Scan for the cell matching the given text and deliver its (X, Y) coordinate at center. 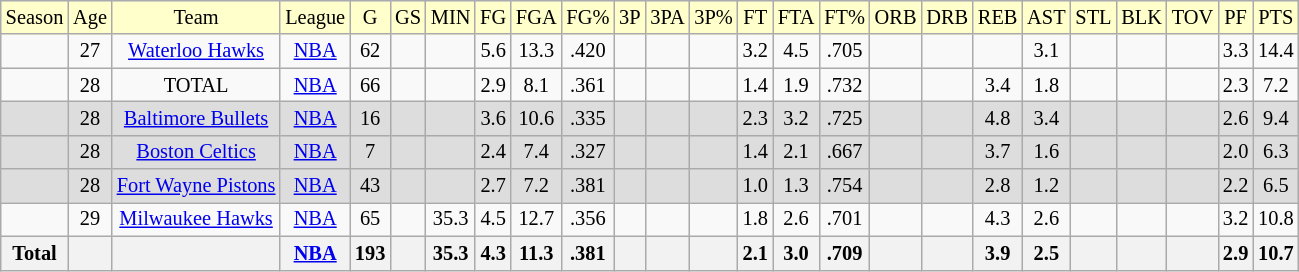
8.1 (536, 85)
10.8 (1276, 219)
27 (90, 51)
7.4 (536, 152)
10.6 (536, 118)
3P (630, 17)
.701 (844, 219)
FGA (536, 17)
3.0 (796, 253)
FG% (588, 17)
29 (90, 219)
TOTAL (196, 85)
13.3 (536, 51)
FT% (844, 17)
Boston Celtics (196, 152)
2.7 (493, 186)
2.8 (998, 186)
12.7 (536, 219)
16 (370, 118)
.420 (588, 51)
14.4 (1276, 51)
3PA (667, 17)
2.5 (1046, 253)
.725 (844, 118)
6.5 (1276, 186)
5.6 (493, 51)
MIN (450, 17)
66 (370, 85)
.705 (844, 51)
.667 (844, 152)
2.4 (493, 152)
10.7 (1276, 253)
65 (370, 219)
Age (90, 17)
Season (34, 17)
2.2 (1236, 186)
Baltimore Bullets (196, 118)
REB (998, 17)
3.3 (1236, 51)
.361 (588, 85)
3.7 (998, 152)
9.4 (1276, 118)
7 (370, 152)
3.6 (493, 118)
.732 (844, 85)
.335 (588, 118)
League (315, 17)
Team (196, 17)
.709 (844, 253)
Total (34, 253)
FG (493, 17)
TOV (1192, 17)
.754 (844, 186)
1.0 (756, 186)
.327 (588, 152)
DRB (947, 17)
3.9 (998, 253)
PTS (1276, 17)
3.1 (1046, 51)
.356 (588, 219)
PF (1236, 17)
G (370, 17)
GS (408, 17)
43 (370, 186)
193 (370, 253)
Fort Wayne Pistons (196, 186)
1.3 (796, 186)
ORB (896, 17)
STL (1093, 17)
1.2 (1046, 186)
2.0 (1236, 152)
Waterloo Hawks (196, 51)
FT (756, 17)
11.3 (536, 253)
4.8 (998, 118)
6.3 (1276, 152)
Milwaukee Hawks (196, 219)
3P% (713, 17)
1.9 (796, 85)
FTA (796, 17)
1.6 (1046, 152)
62 (370, 51)
AST (1046, 17)
BLK (1141, 17)
